Return [X, Y] of the center of cell containing provided text 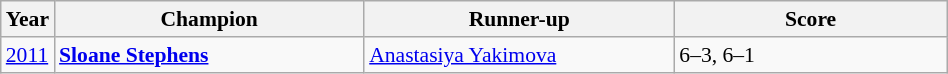
Anastasiya Yakimova [519, 55]
Champion [209, 19]
6–3, 6–1 [810, 55]
Score [810, 19]
Sloane Stephens [209, 55]
Runner-up [519, 19]
Year [28, 19]
2011 [28, 55]
